Determine the [x, y] coordinate at the center of the cell enclosing the given text.  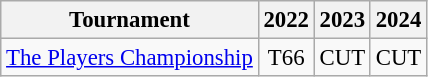
2023 [342, 20]
Tournament [130, 20]
2022 [286, 20]
T66 [286, 58]
The Players Championship [130, 58]
2024 [398, 20]
